Find where the given text appears and provide that cell's center as (x, y) coordinate. 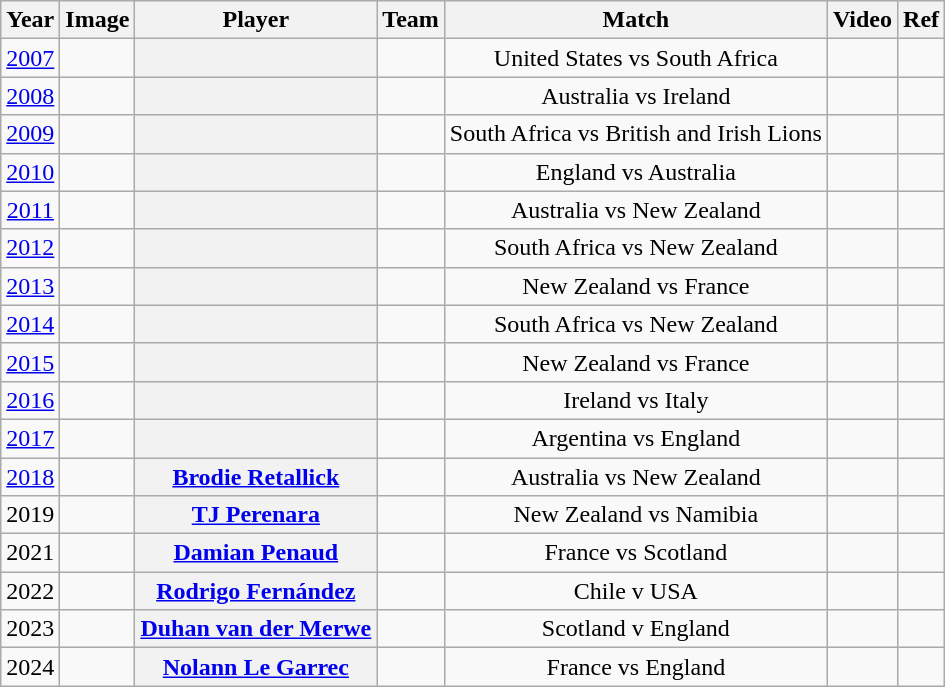
Duhan van der Merwe (256, 629)
Damian Penaud (256, 553)
Ireland vs Italy (636, 400)
Team (411, 20)
England vs Australia (636, 172)
2023 (30, 629)
Year (30, 20)
2018 (30, 477)
Ref (922, 20)
United States vs South Africa (636, 58)
2010 (30, 172)
2011 (30, 210)
Australia vs Ireland (636, 96)
2022 (30, 591)
France vs Scotland (636, 553)
Chile v USA (636, 591)
2013 (30, 286)
2008 (30, 96)
France vs England (636, 667)
2016 (30, 400)
2012 (30, 248)
New Zealand vs Namibia (636, 515)
TJ Perenara (256, 515)
2019 (30, 515)
Nolann Le Garrec (256, 667)
South Africa vs British and Irish Lions (636, 134)
2009 (30, 134)
Video (862, 20)
2021 (30, 553)
2024 (30, 667)
2015 (30, 362)
Match (636, 20)
Image (98, 20)
2017 (30, 438)
Argentina vs England (636, 438)
Player (256, 20)
Rodrigo Fernández (256, 591)
2014 (30, 324)
Brodie Retallick (256, 477)
Scotland v England (636, 629)
2007 (30, 58)
